From the cell containing the given text, extract its center point as (x, y) coordinate. 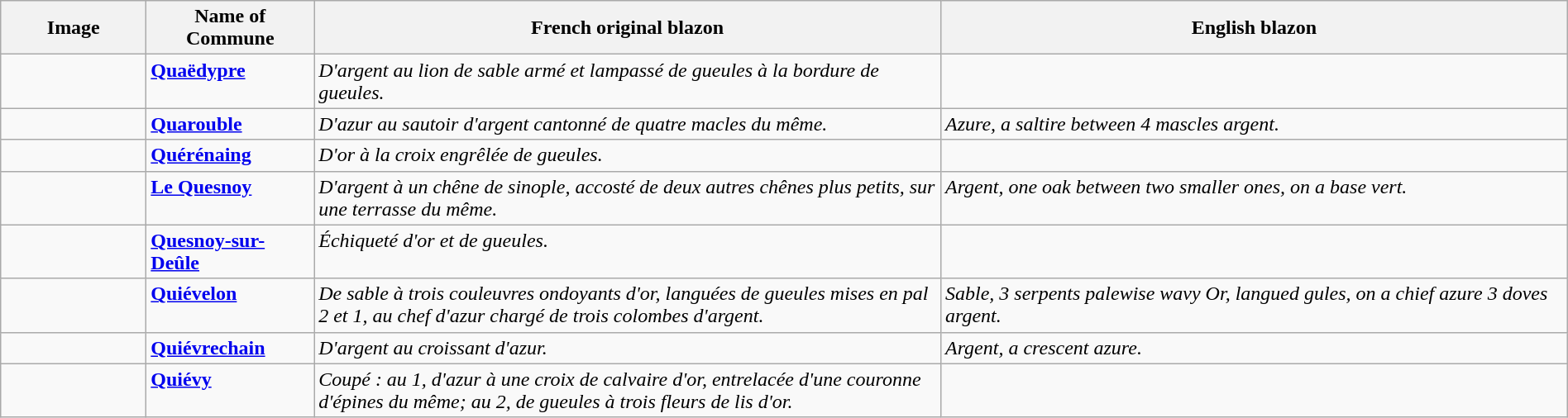
French original blazon (628, 28)
Quiévrechain (230, 348)
D'argent au lion de sable armé et lampassé de gueules à la bordure de gueules. (628, 81)
Argent, one oak between two smaller ones, on a base vert. (1254, 198)
Quesnoy-sur-Deûle (230, 251)
D'argent au croissant d'azur. (628, 348)
Image (74, 28)
Sable, 3 serpents palewise wavy Or, langued gules, on a chief azure 3 doves argent. (1254, 306)
Échiqueté d'or et de gueules. (628, 251)
Argent, a crescent azure. (1254, 348)
Le Quesnoy (230, 198)
Name of Commune (230, 28)
Coupé : au 1, d'azur à une croix de calvaire d'or, entrelacée d'une couronne d'épines du même; au 2, de gueules à trois fleurs de lis d'or. (628, 390)
D'argent à un chêne de sinople, accosté de deux autres chênes plus petits, sur une terrasse du même. (628, 198)
English blazon (1254, 28)
Azure, a saltire between 4 mascles argent. (1254, 124)
De sable à trois couleuvres ondoyants d'or, languées de gueules mises en pal 2 et 1, au chef d'azur chargé de trois colombes d'argent. (628, 306)
Quiévelon (230, 306)
Quérénaing (230, 155)
D'azur au sautoir d'argent cantonné de quatre macles du même. (628, 124)
D'or à la croix engrêlée de gueules. (628, 155)
Quaëdypre (230, 81)
Quiévy (230, 390)
Quarouble (230, 124)
